Determine the (X, Y) coordinate at the center of the cell enclosing the given text.  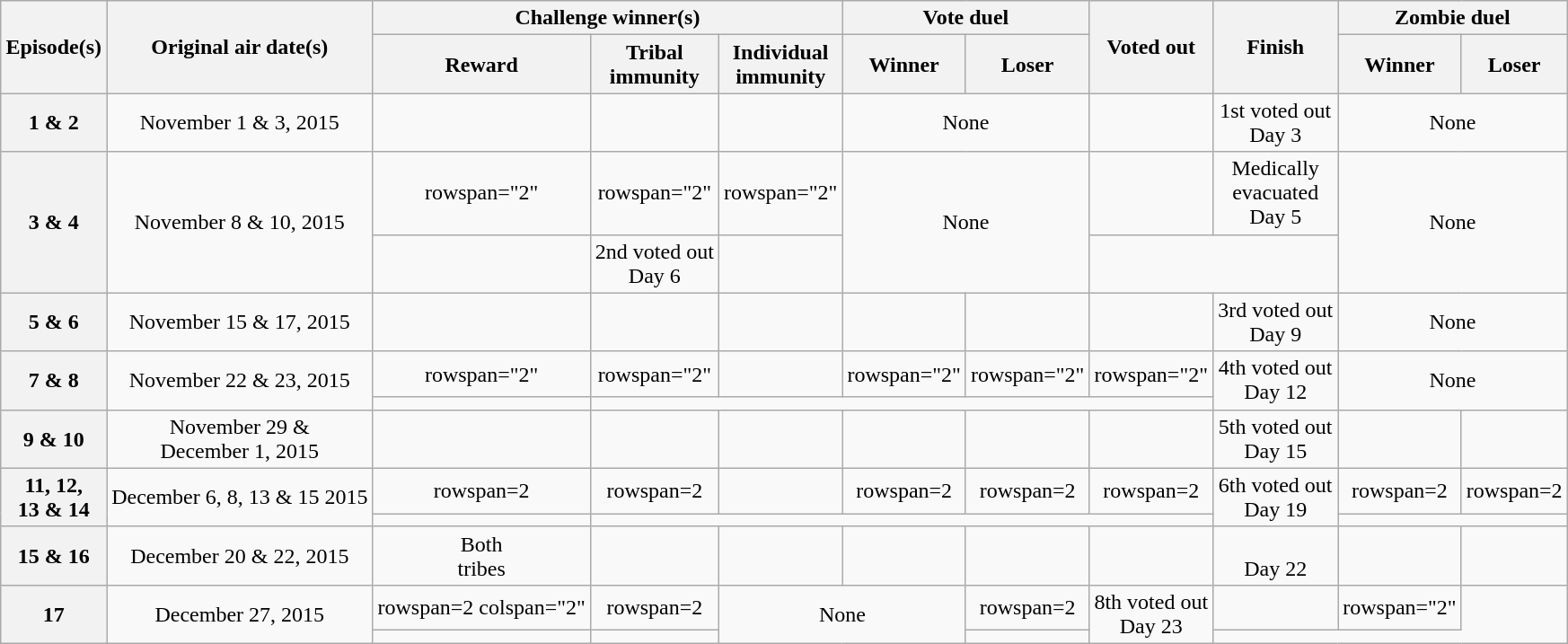
November 8 & 10, 2015 (240, 223)
Episode(s) (54, 47)
rowspan=2 colspan="2" (481, 607)
17 (54, 614)
Original air date(s) (240, 47)
November 29 &December 1, 2015 (240, 438)
7 & 8 (54, 381)
November 1 & 3, 2015 (240, 122)
3rd voted outDay 9 (1275, 322)
Bothtribes (481, 555)
5th voted outDay 15 (1275, 438)
6th voted outDay 19 (1275, 498)
Reward (481, 65)
December 20 & 22, 2015 (240, 555)
December 27, 2015 (240, 614)
November 15 & 17, 2015 (240, 322)
1st voted outDay 3 (1275, 122)
5 & 6 (54, 322)
8th voted outDay 23 (1151, 614)
Vote duel (966, 18)
December 6, 8, 13 & 15 2015 (240, 498)
Challenge winner(s) (607, 18)
15 & 16 (54, 555)
1 & 2 (54, 122)
MedicallyevacuatedDay 5 (1275, 193)
11, 12,13 & 14 (54, 498)
Day 22 (1275, 555)
November 22 & 23, 2015 (240, 381)
Finish (1275, 47)
2nd voted outDay 6 (654, 264)
Voted out (1151, 47)
3 & 4 (54, 223)
Individualimmunity (780, 65)
Tribalimmunity (654, 65)
Zombie duel (1453, 18)
4th voted outDay 12 (1275, 381)
9 & 10 (54, 438)
